Detect which cell encompasses the target text, then output its (x, y) center coordinate. 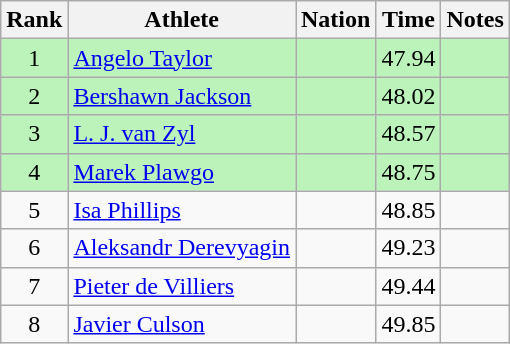
Rank (34, 20)
Aleksandr Derevyagin (182, 248)
48.85 (408, 210)
Pieter de Villiers (182, 286)
Time (408, 20)
Nation (336, 20)
Javier Culson (182, 324)
7 (34, 286)
48.75 (408, 172)
1 (34, 58)
Isa Phillips (182, 210)
49.23 (408, 248)
Angelo Taylor (182, 58)
Notes (475, 20)
3 (34, 134)
48.57 (408, 134)
Bershawn Jackson (182, 96)
L. J. van Zyl (182, 134)
49.44 (408, 286)
Marek Plawgo (182, 172)
48.02 (408, 96)
8 (34, 324)
4 (34, 172)
49.85 (408, 324)
47.94 (408, 58)
2 (34, 96)
6 (34, 248)
5 (34, 210)
Athlete (182, 20)
